Locate the cell with the specified text and output its [X, Y] center coordinate. 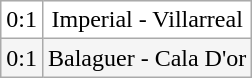
Imperial - Villarreal [146, 20]
Balaguer - Cala D'or [146, 58]
